Scan for the cell matching the given text and deliver its [X, Y] coordinate at center. 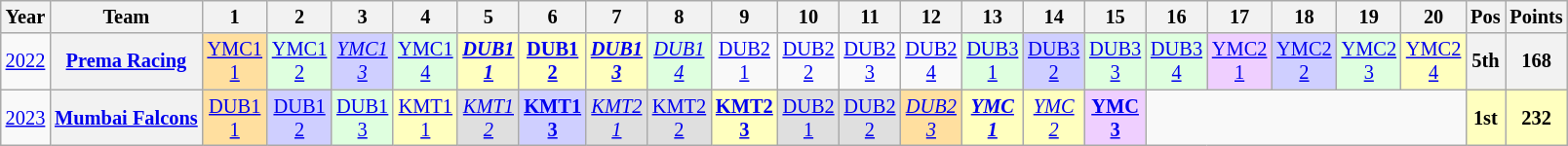
DUB33 [1116, 61]
10 [809, 17]
KMT13 [552, 118]
Prema Racing [126, 61]
KMT23 [745, 118]
16 [1176, 17]
11 [870, 17]
Points [1537, 17]
DUB32 [1053, 61]
YMC3 [1116, 118]
YMC2 [1053, 118]
5 [488, 17]
YMC21 [1239, 61]
YMC1 [993, 118]
3 [363, 17]
15 [1116, 17]
DUB34 [1176, 61]
YMC12 [299, 61]
2 [299, 17]
2022 [25, 61]
KMT22 [679, 118]
20 [1433, 17]
7 [616, 17]
KMT12 [488, 118]
14 [1053, 17]
168 [1537, 61]
YMC13 [363, 61]
232 [1537, 118]
Mumbai Falcons [126, 118]
9 [745, 17]
Year [25, 17]
5th [1485, 61]
YMC24 [1433, 61]
12 [930, 17]
YMC11 [235, 61]
Team [126, 17]
17 [1239, 17]
13 [993, 17]
6 [552, 17]
8 [679, 17]
DUB14 [679, 61]
1 [235, 17]
KMT11 [425, 118]
Pos [1485, 17]
YMC22 [1304, 61]
YMC23 [1369, 61]
1st [1485, 118]
DUB31 [993, 61]
18 [1304, 17]
2023 [25, 118]
DUB24 [930, 61]
KMT21 [616, 118]
YMC14 [425, 61]
19 [1369, 17]
4 [425, 17]
